From the cell containing the given text, extract its center point as [X, Y] coordinate. 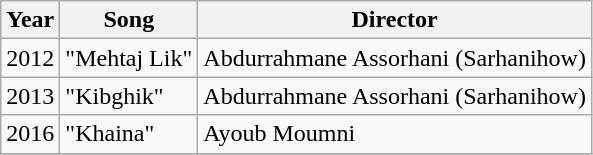
Director [395, 20]
2013 [30, 96]
Ayoub Moumni [395, 134]
2016 [30, 134]
"Khaina" [129, 134]
Year [30, 20]
Song [129, 20]
"Kibghik" [129, 96]
2012 [30, 58]
"Mehtaj Lik" [129, 58]
